For the text-containing cell, return its midpoint in [x, y] coordinate format. 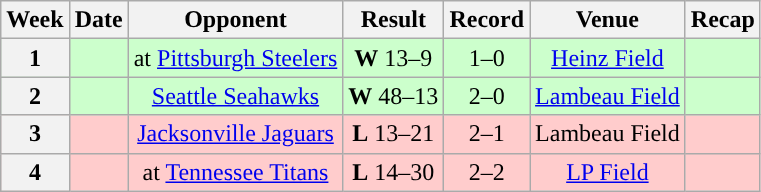
2–0 [487, 96]
1 [35, 58]
L 14–30 [394, 172]
Record [487, 20]
Venue [608, 20]
W 13–9 [394, 58]
L 13–21 [394, 134]
Date [98, 20]
Result [394, 20]
Heinz Field [608, 58]
2–1 [487, 134]
2–2 [487, 172]
4 [35, 172]
3 [35, 134]
Jacksonville Jaguars [236, 134]
2 [35, 96]
at Pittsburgh Steelers [236, 58]
1–0 [487, 58]
Recap [722, 20]
at Tennessee Titans [236, 172]
LP Field [608, 172]
Opponent [236, 20]
Seattle Seahawks [236, 96]
Week [35, 20]
W 48–13 [394, 96]
